Provide the (X, Y) coordinate of the cell's center where the given text is located.  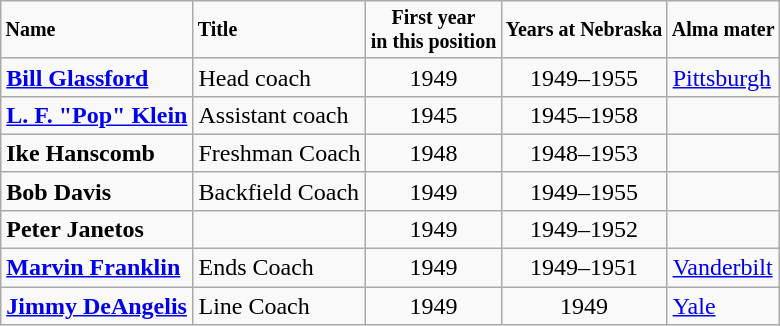
First yearin this position (434, 30)
Freshman Coach (280, 153)
Ends Coach (280, 268)
Yale (723, 306)
L. F. "Pop" Klein (97, 115)
1949–1951 (584, 268)
Title (280, 30)
1949–1952 (584, 229)
Bill Glassford (97, 77)
Years at Nebraska (584, 30)
Peter Janetos (97, 229)
Vanderbilt (723, 268)
Ike Hanscomb (97, 153)
Bob Davis (97, 191)
Line Coach (280, 306)
Pittsburgh (723, 77)
Head coach (280, 77)
1945 (434, 115)
Marvin Franklin (97, 268)
1945–1958 (584, 115)
1948 (434, 153)
Jimmy DeAngelis (97, 306)
Alma mater (723, 30)
Name (97, 30)
Assistant coach (280, 115)
Backfield Coach (280, 191)
1948–1953 (584, 153)
